Find where the given text appears and provide that cell's center as (X, Y) coordinate. 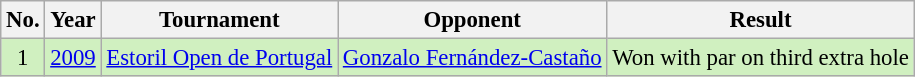
No. (23, 20)
Gonzalo Fernández-Castaño (472, 58)
1 (23, 58)
Estoril Open de Portugal (219, 58)
Year (73, 20)
Opponent (472, 20)
Tournament (219, 20)
Won with par on third extra hole (760, 58)
Result (760, 20)
2009 (73, 58)
